Capture the cell that displays the provided text and extract its (X, Y) central coordinate. 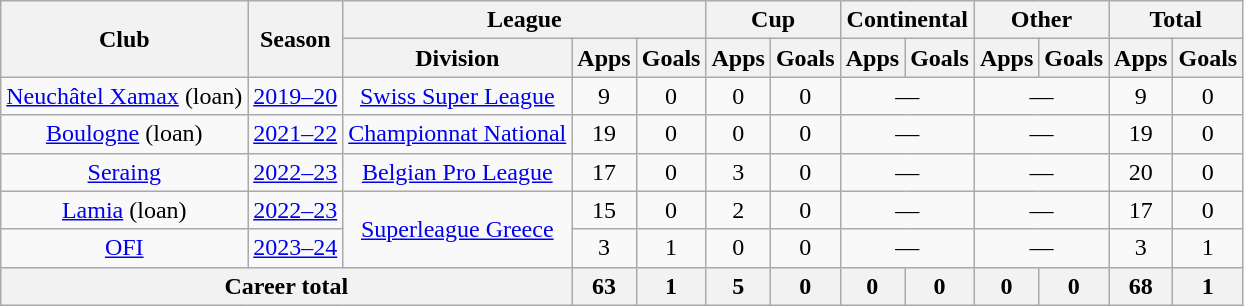
Belgian Pro League (458, 172)
Other (1041, 20)
20 (1141, 172)
Season (296, 39)
Cup (773, 20)
Championnat National (458, 134)
Total (1176, 20)
5 (738, 286)
Club (124, 39)
Swiss Super League (458, 96)
Continental (907, 20)
Career total (286, 286)
68 (1141, 286)
2 (738, 210)
Neuchâtel Xamax (loan) (124, 96)
Superleague Greece (458, 229)
League (524, 20)
15 (604, 210)
2019–20 (296, 96)
Seraing (124, 172)
63 (604, 286)
Lamia (loan) (124, 210)
OFI (124, 248)
Boulogne (loan) (124, 134)
2021–22 (296, 134)
2023–24 (296, 248)
Division (458, 58)
